Detect which cell encompasses the target text, then output its [X, Y] center coordinate. 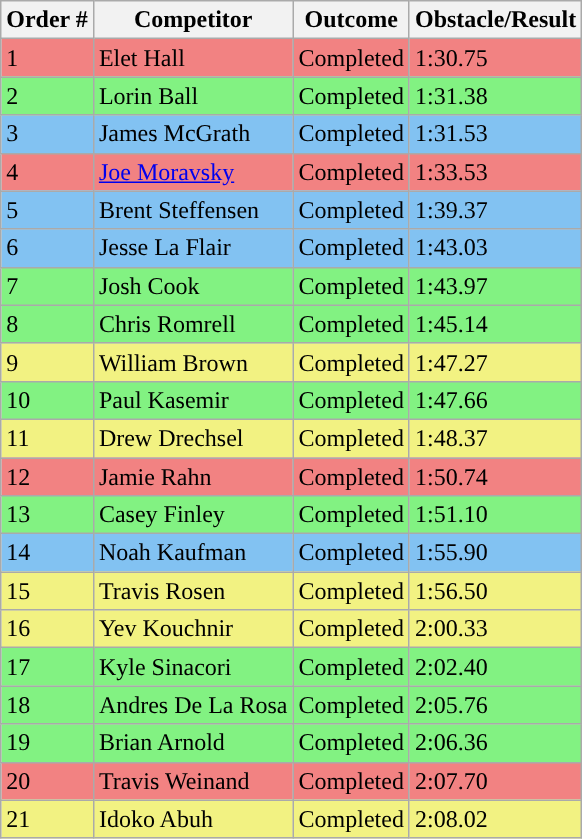
Competitor [193, 20]
21 [48, 819]
Brian Arnold [193, 743]
Andres De La Rosa [193, 705]
1:43.97 [495, 286]
1:51.10 [495, 515]
11 [48, 438]
Travis Weinand [193, 781]
14 [48, 553]
1:45.14 [495, 324]
Kyle Sinacori [193, 667]
Obstacle/Result [495, 20]
1:39.37 [495, 210]
Casey Finley [193, 515]
10 [48, 400]
Idoko Abuh [193, 819]
13 [48, 515]
2:08.02 [495, 819]
1:50.74 [495, 477]
Joe Moravsky [193, 172]
Yev Kouchnir [193, 629]
12 [48, 477]
1 [48, 58]
7 [48, 286]
Outcome [351, 20]
1:47.66 [495, 400]
6 [48, 248]
1:48.37 [495, 438]
9 [48, 362]
Elet Hall [193, 58]
Noah Kaufman [193, 553]
8 [48, 324]
Jamie Rahn [193, 477]
16 [48, 629]
1:33.53 [495, 172]
2:05.76 [495, 705]
Travis Rosen [193, 591]
Paul Kasemir [193, 400]
2:00.33 [495, 629]
2:02.40 [495, 667]
1:47.27 [495, 362]
19 [48, 743]
4 [48, 172]
5 [48, 210]
15 [48, 591]
Josh Cook [193, 286]
Order # [48, 20]
James McGrath [193, 134]
1:43.03 [495, 248]
1:31.38 [495, 96]
1:56.50 [495, 591]
Brent Steffensen [193, 210]
Chris Romrell [193, 324]
Drew Drechsel [193, 438]
Jesse La Flair [193, 248]
William Brown [193, 362]
20 [48, 781]
2:07.70 [495, 781]
2:06.36 [495, 743]
1:30.75 [495, 58]
Lorin Ball [193, 96]
2 [48, 96]
1:55.90 [495, 553]
18 [48, 705]
1:31.53 [495, 134]
3 [48, 134]
17 [48, 667]
